Find where the given text appears and provide that cell's center as (x, y) coordinate. 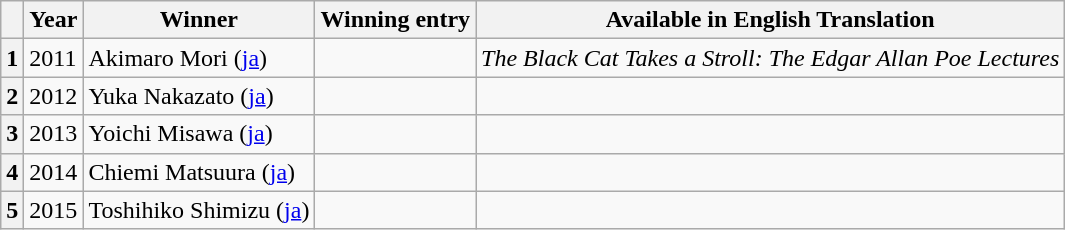
2 (12, 96)
Chiemi Matsuura (ja) (199, 172)
Akimaro Mori (ja) (199, 58)
1 (12, 58)
4 (12, 172)
Year (54, 20)
Available in English Translation (770, 20)
Yoichi Misawa (ja) (199, 134)
2012 (54, 96)
3 (12, 134)
Toshihiko Shimizu (ja) (199, 210)
2013 (54, 134)
Yuka Nakazato (ja) (199, 96)
2011 (54, 58)
Winning entry (396, 20)
5 (12, 210)
2014 (54, 172)
The Black Cat Takes a Stroll: The Edgar Allan Poe Lectures (770, 58)
2015 (54, 210)
Winner (199, 20)
